Locate the cell with the specified text and output its [x, y] center coordinate. 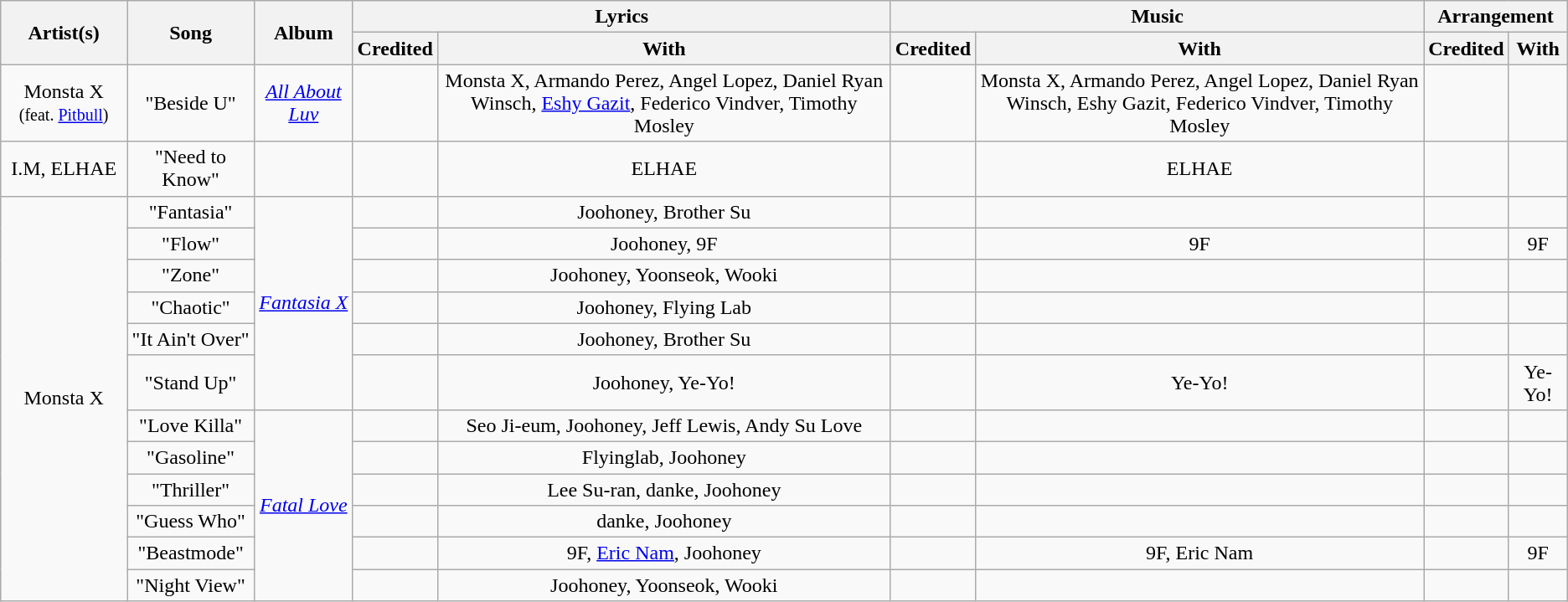
Lee Su-ran, danke, Joohoney [663, 490]
"Stand Up" [191, 382]
Lyrics [622, 17]
Arrangement [1496, 17]
Joohoney, Ye-Yo! [663, 382]
Monsta X [64, 399]
"Chaotic" [191, 307]
Monsta X (feat. Pitbull) [64, 103]
Artist(s) [64, 33]
"Guess Who" [191, 522]
"Night View" [191, 585]
Fantasia X [303, 303]
Seo Ji-eum, Joohoney, Jeff Lewis, Andy Su Love [663, 425]
"Zone" [191, 275]
I.M, ELHAE [64, 169]
9F, Eric Nam, Joohoney [663, 553]
"Beside U" [191, 103]
All About Luv [303, 103]
Music [1157, 17]
Joohoney, 9F [663, 244]
"It Ain't Over" [191, 339]
Flyinglab, Joohoney [663, 457]
Song [191, 33]
9F, Eric Nam [1199, 553]
"Need to Know" [191, 169]
"Flow" [191, 244]
Joohoney, Flying Lab [663, 307]
danke, Joohoney [663, 522]
"Gasoline" [191, 457]
Fatal Love [303, 505]
"Love Killa" [191, 425]
"Fantasia" [191, 212]
Album [303, 33]
"Thriller" [191, 490]
"Beastmode" [191, 553]
